Scan for the cell matching the given text and deliver its [x, y] coordinate at center. 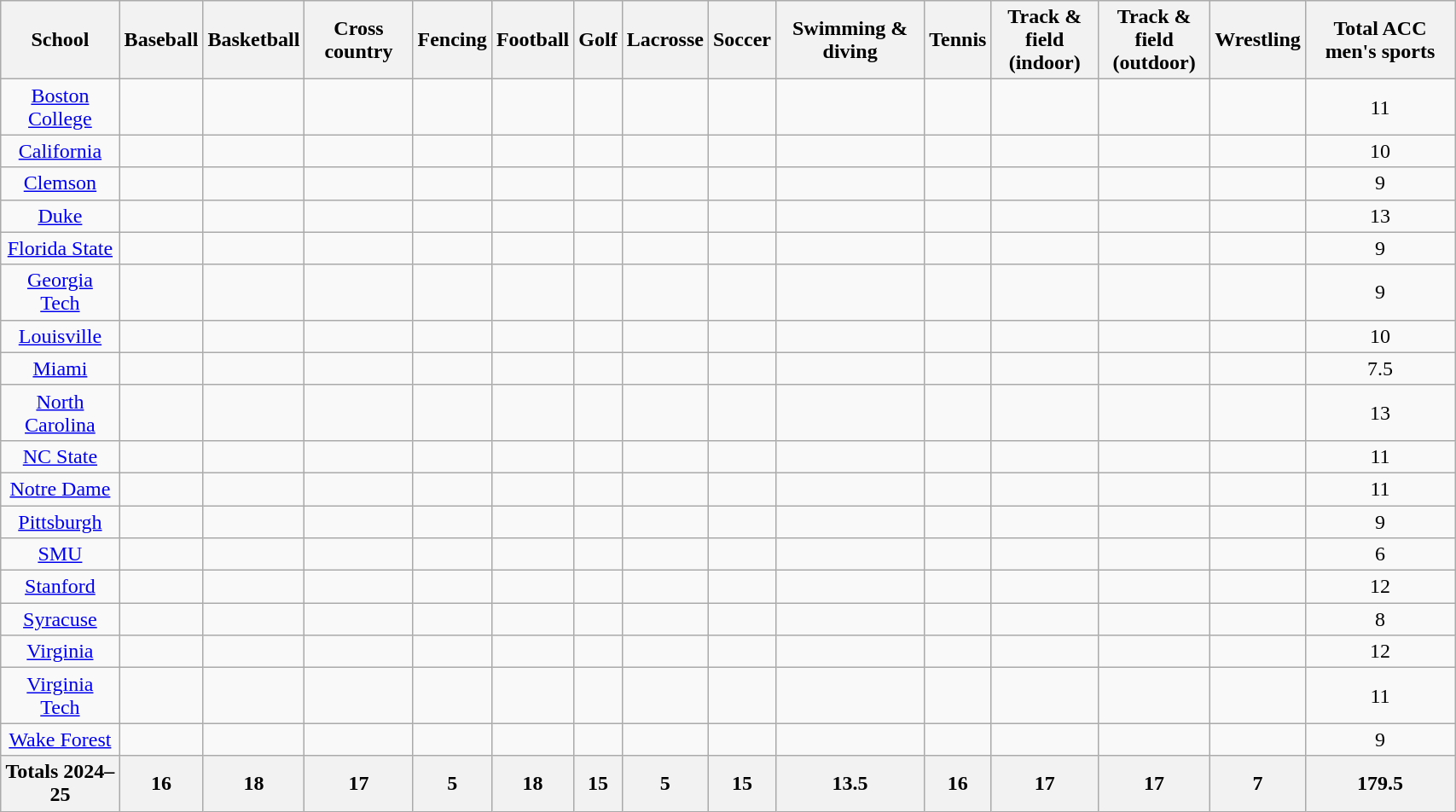
Football [532, 40]
Louisville [60, 336]
Track & field(outdoor) [1153, 40]
Florida State [60, 248]
Swimming & diving [850, 40]
Clemson [60, 183]
Virginia [60, 652]
North Carolina [60, 413]
Duke [60, 216]
NC State [60, 456]
179.5 [1380, 783]
Pittsburgh [60, 521]
Total ACC men's sports [1380, 40]
Georgia Tech [60, 292]
Cross country [358, 40]
Fencing [452, 40]
Golf [598, 40]
7.5 [1380, 368]
Syracuse [60, 619]
Tennis [958, 40]
Boston College [60, 107]
Totals 2024–25 [60, 783]
13.5 [850, 783]
Baseball [161, 40]
Lacrosse [665, 40]
Soccer [742, 40]
Miami [60, 368]
School [60, 40]
Wake Forest [60, 739]
Stanford [60, 587]
8 [1380, 619]
SMU [60, 554]
7 [1258, 783]
6 [1380, 554]
Basketball [254, 40]
California [60, 151]
Track & field(indoor) [1044, 40]
Notre Dame [60, 489]
Wrestling [1258, 40]
Virginia Tech [60, 696]
